Extract the [x, y] coordinate from the center of the cell holding the provided text.  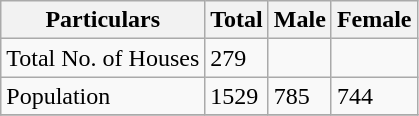
744 [374, 96]
Female [374, 20]
Population [103, 96]
1529 [237, 96]
Total [237, 20]
785 [300, 96]
279 [237, 58]
Particulars [103, 20]
Total No. of Houses [103, 58]
Male [300, 20]
